Identify which cell holds the provided text, then report its (X, Y) central coordinate. 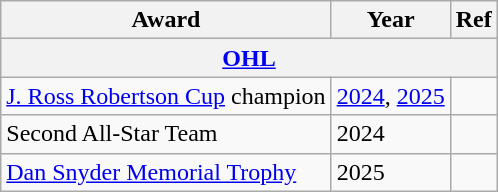
Ref (474, 20)
J. Ross Robertson Cup champion (166, 96)
2025 (390, 172)
2024 (390, 134)
Dan Snyder Memorial Trophy (166, 172)
Year (390, 20)
Second All-Star Team (166, 134)
Award (166, 20)
2024, 2025 (390, 96)
OHL (249, 58)
